Capture the cell that displays the provided text and extract its (x, y) central coordinate. 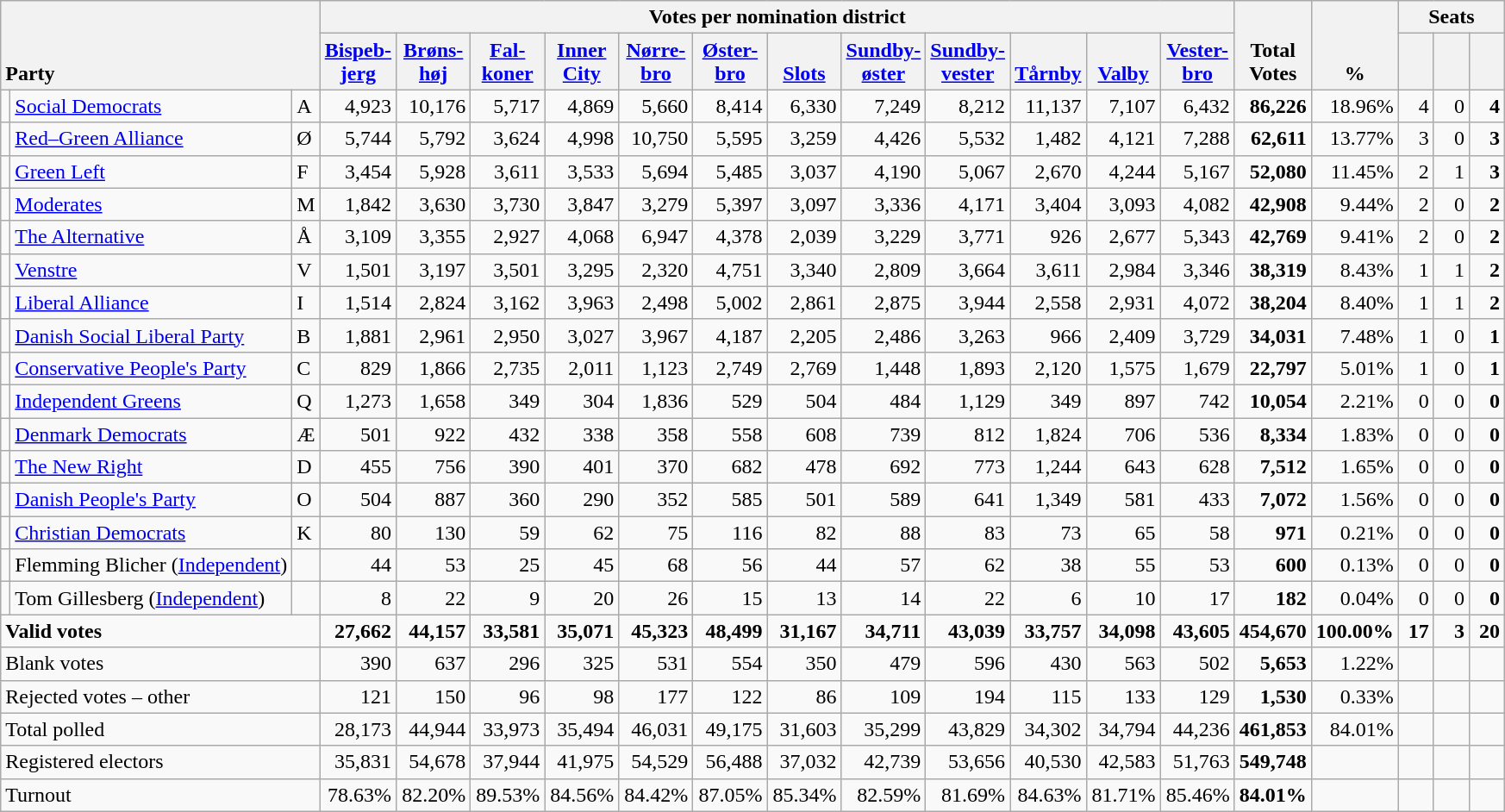
81.69% (968, 795)
3,533 (582, 172)
116 (730, 533)
897 (1123, 401)
3,093 (1123, 204)
2,931 (1123, 303)
46,031 (656, 729)
37,032 (804, 762)
9.41% (1355, 237)
3,664 (968, 270)
3,263 (968, 335)
42,583 (1123, 762)
Sundby- vester (968, 62)
4,082 (1197, 204)
1,482 (1048, 139)
Å (306, 237)
Turnout (160, 795)
Vester- bro (1197, 62)
1,349 (1048, 500)
454,670 (1272, 631)
22,797 (1272, 368)
Flemming Blicher (Independent) (152, 565)
3,279 (656, 204)
31,167 (804, 631)
10,054 (1272, 401)
502 (1197, 664)
89.53% (508, 795)
1,836 (656, 401)
4,751 (730, 270)
42,739 (884, 762)
7,288 (1197, 139)
9 (508, 598)
49,175 (730, 729)
3,355 (434, 237)
7,107 (1123, 106)
Tom Gillesberg (Independent) (152, 598)
4,072 (1197, 303)
461,853 (1272, 729)
86 (804, 696)
C (306, 368)
65 (1123, 533)
Seats (1452, 17)
3,229 (884, 237)
600 (1272, 565)
56 (730, 565)
2,961 (434, 335)
Q (306, 401)
2,927 (508, 237)
Valby (1123, 62)
53,656 (968, 762)
5,002 (730, 303)
1,448 (884, 368)
130 (434, 533)
13 (804, 598)
33,581 (508, 631)
34,031 (1272, 335)
Christian Democrats (152, 533)
100.00% (1355, 631)
589 (884, 500)
84.42% (656, 795)
26 (656, 598)
3,730 (508, 204)
B (306, 335)
682 (730, 467)
971 (1272, 533)
2,677 (1123, 237)
10 (1123, 598)
Green Left (152, 172)
5,343 (1197, 237)
182 (1272, 598)
3,162 (508, 303)
966 (1048, 335)
52,080 (1272, 172)
84.56% (582, 795)
4,187 (730, 335)
86,226 (1272, 106)
596 (968, 664)
5,167 (1197, 172)
3,963 (582, 303)
1,842 (358, 204)
Denmark Democrats (152, 434)
608 (804, 434)
Valid votes (160, 631)
35,071 (582, 631)
43,829 (968, 729)
3,404 (1048, 204)
3,624 (508, 139)
34,711 (884, 631)
33,757 (1048, 631)
1,123 (656, 368)
35,494 (582, 729)
484 (884, 401)
352 (656, 500)
Independent Greens (152, 401)
558 (730, 434)
45 (582, 565)
A (306, 106)
Total Votes (1272, 45)
1,530 (1272, 696)
8,212 (968, 106)
6,432 (1197, 106)
34,302 (1048, 729)
80 (358, 533)
8.43% (1355, 270)
1,824 (1048, 434)
581 (1123, 500)
194 (968, 696)
1.65% (1355, 467)
82 (804, 533)
O (306, 500)
643 (1123, 467)
1,866 (434, 368)
7,249 (884, 106)
637 (434, 664)
4,426 (884, 139)
I (306, 303)
739 (884, 434)
432 (508, 434)
14 (884, 598)
The New Right (152, 467)
536 (1197, 434)
Red–Green Alliance (152, 139)
129 (1197, 696)
4,244 (1123, 172)
3,346 (1197, 270)
Registered electors (160, 762)
33,973 (508, 729)
641 (968, 500)
2,875 (884, 303)
Bispeb- jerg (358, 62)
3,630 (434, 204)
2,984 (1123, 270)
Danish People's Party (152, 500)
177 (656, 696)
3,037 (804, 172)
83 (968, 533)
Inner City (582, 62)
2,809 (884, 270)
K (306, 533)
75 (656, 533)
Liberal Alliance (152, 303)
3,336 (884, 204)
4,923 (358, 106)
The Alternative (152, 237)
706 (1123, 434)
41,975 (582, 762)
M (306, 204)
82.59% (884, 795)
11.45% (1355, 172)
5,928 (434, 172)
812 (968, 434)
2,558 (1048, 303)
8.40% (1355, 303)
85.34% (804, 795)
2,498 (656, 303)
73 (1048, 533)
585 (730, 500)
5,067 (968, 172)
31,603 (804, 729)
563 (1123, 664)
Fal- koner (508, 62)
56,488 (730, 762)
8 (358, 598)
Slots (804, 62)
84.63% (1048, 795)
87.05% (730, 795)
2,950 (508, 335)
Nørre- bro (656, 62)
290 (582, 500)
78.63% (358, 795)
Votes per nomination district (777, 17)
15 (730, 598)
1,679 (1197, 368)
2,769 (804, 368)
28,173 (358, 729)
150 (434, 696)
88 (884, 533)
34,098 (1123, 631)
829 (358, 368)
62,611 (1272, 139)
2,670 (1048, 172)
82.20% (434, 795)
3,027 (582, 335)
1.83% (1355, 434)
45,323 (656, 631)
5,744 (358, 139)
742 (1197, 401)
338 (582, 434)
1,893 (968, 368)
81.71% (1123, 795)
5.01% (1355, 368)
11,137 (1048, 106)
59 (508, 533)
2,120 (1048, 368)
Conservative People's Party (152, 368)
4,121 (1123, 139)
38,204 (1272, 303)
549,748 (1272, 762)
43,039 (968, 631)
7,072 (1272, 500)
121 (358, 696)
Sundby- øster (884, 62)
0.04% (1355, 598)
58 (1197, 533)
2,749 (730, 368)
5,595 (730, 139)
4,068 (582, 237)
3,944 (968, 303)
756 (434, 467)
1,881 (358, 335)
44,236 (1197, 729)
Social Democrats (152, 106)
Brøns- høj (434, 62)
51,763 (1197, 762)
Tårnby (1048, 62)
2,486 (884, 335)
5,653 (1272, 664)
Danish Social Liberal Party (152, 335)
6 (1048, 598)
Rejected votes – other (160, 696)
430 (1048, 664)
2,039 (804, 237)
531 (656, 664)
0.13% (1355, 565)
2.21% (1355, 401)
1,244 (1048, 467)
8,414 (730, 106)
358 (656, 434)
3,197 (434, 270)
13.77% (1355, 139)
360 (508, 500)
5,397 (730, 204)
4,998 (582, 139)
98 (582, 696)
8,334 (1272, 434)
401 (582, 467)
5,485 (730, 172)
122 (730, 696)
37,944 (508, 762)
325 (582, 664)
2,205 (804, 335)
1,575 (1123, 368)
628 (1197, 467)
926 (1048, 237)
Party (160, 45)
Venstre (152, 270)
4,171 (968, 204)
109 (884, 696)
4,190 (884, 172)
3,340 (804, 270)
773 (968, 467)
479 (884, 664)
7,512 (1272, 467)
0.33% (1355, 696)
3,967 (656, 335)
10,750 (656, 139)
Ø (306, 139)
529 (730, 401)
1,514 (358, 303)
F (306, 172)
455 (358, 467)
48,499 (730, 631)
9.44% (1355, 204)
1,129 (968, 401)
5,532 (968, 139)
44,944 (434, 729)
Æ (306, 434)
35,831 (358, 762)
887 (434, 500)
3,501 (508, 270)
478 (804, 467)
350 (804, 664)
57 (884, 565)
304 (582, 401)
115 (1048, 696)
D (306, 467)
2,409 (1123, 335)
2,824 (434, 303)
3,847 (582, 204)
1,501 (358, 270)
2,320 (656, 270)
25 (508, 565)
54,529 (656, 762)
3,109 (358, 237)
55 (1123, 565)
554 (730, 664)
18.96% (1355, 106)
296 (508, 664)
692 (884, 467)
3,259 (804, 139)
1,273 (358, 401)
54,678 (434, 762)
10,176 (434, 106)
85.46% (1197, 795)
133 (1123, 696)
42,769 (1272, 237)
4,869 (582, 106)
3,295 (582, 270)
40,530 (1048, 762)
3,454 (358, 172)
5,792 (434, 139)
1.56% (1355, 500)
7.48% (1355, 335)
Total polled (160, 729)
43,605 (1197, 631)
2,861 (804, 303)
5,717 (508, 106)
370 (656, 467)
Moderates (152, 204)
35,299 (884, 729)
42,908 (1272, 204)
34,794 (1123, 729)
38,319 (1272, 270)
922 (434, 434)
96 (508, 696)
2,011 (582, 368)
6,947 (656, 237)
% (1355, 45)
6,330 (804, 106)
V (306, 270)
Øster- bro (730, 62)
3,097 (804, 204)
27,662 (358, 631)
38 (1048, 565)
68 (656, 565)
1,658 (434, 401)
5,660 (656, 106)
433 (1197, 500)
Blank votes (160, 664)
3,771 (968, 237)
4,378 (730, 237)
5,694 (656, 172)
3,729 (1197, 335)
2,735 (508, 368)
0.21% (1355, 533)
1.22% (1355, 664)
44,157 (434, 631)
